Find where the given text appears and provide that cell's center as (X, Y) coordinate. 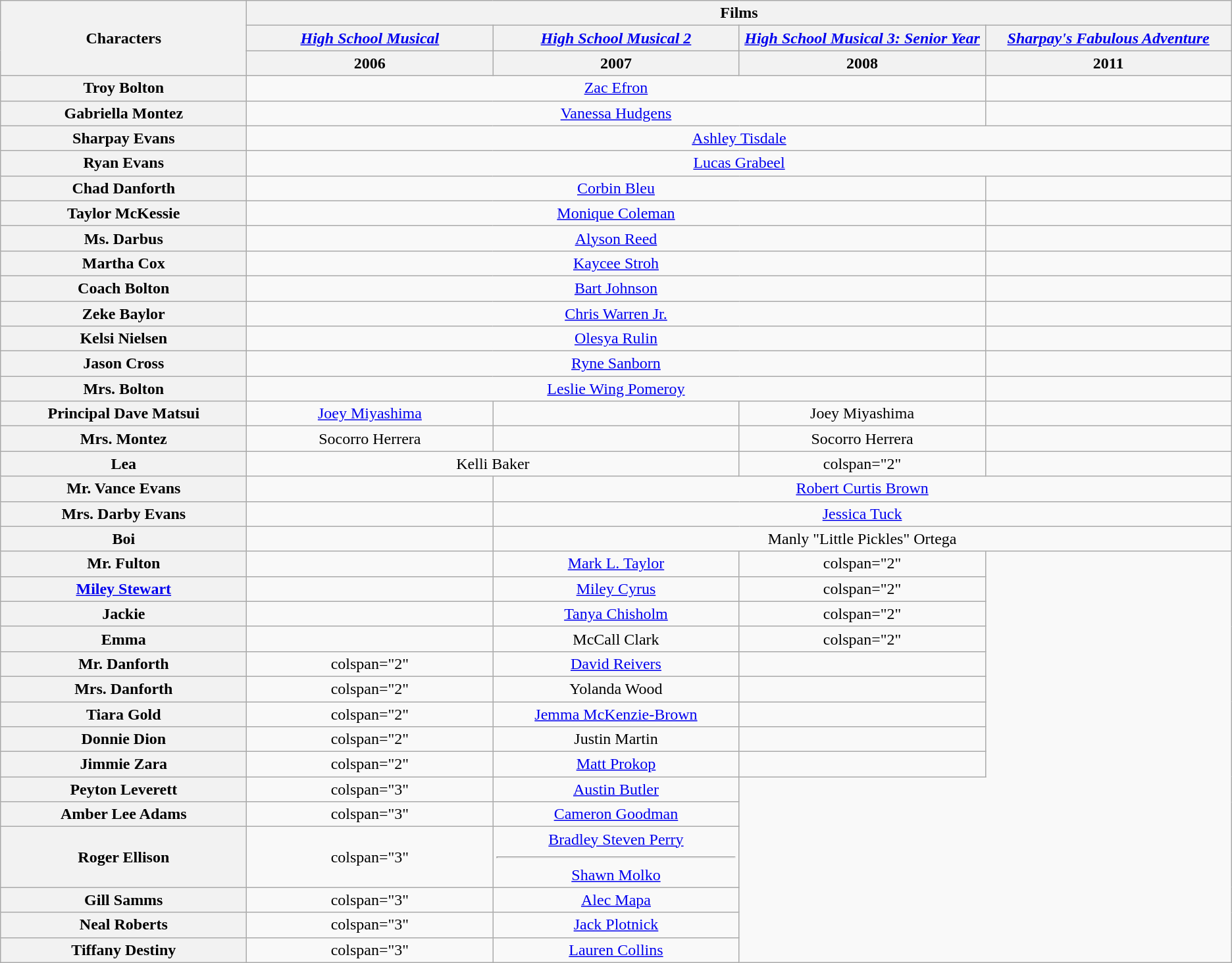
Emma (124, 639)
Tanya Chisholm (616, 614)
Kelsi Nielsen (124, 339)
Jackie (124, 614)
Olesya Rulin (616, 339)
Matt Prokop (616, 764)
Cameron Goodman (616, 814)
High School Musical 2 (616, 38)
2011 (1108, 63)
Jimmie Zara (124, 764)
Troy Bolton (124, 88)
Sharpay's Fabulous Adventure (1108, 38)
2007 (616, 63)
Kelli Baker (493, 464)
Manly "Little Pickles" Ortega (862, 539)
Lea (124, 464)
Monique Coleman (616, 213)
Mrs. Darby Evans (124, 514)
Lauren Collins (616, 950)
Taylor McKessie (124, 213)
Mark L. Taylor (616, 564)
Boi (124, 539)
2008 (862, 63)
Tiffany Destiny (124, 950)
Austin Butler (616, 789)
Miley Cyrus (616, 589)
Films (739, 13)
Jack Plotnick (616, 925)
Martha Cox (124, 263)
Alyson Reed (616, 238)
Justin Martin (616, 739)
Miley Stewart (124, 589)
Chris Warren Jr. (616, 314)
High School Musical 3: Senior Year (862, 38)
Mr. Danforth (124, 664)
Kaycee Stroh (616, 263)
High School Musical (370, 38)
Ryan Evans (124, 163)
Mr. Fulton (124, 564)
Robert Curtis Brown (862, 489)
Corbin Bleu (616, 188)
Alec Mapa (616, 900)
Vanessa Hudgens (616, 113)
Bradley Steven PerryShawn Molko (616, 857)
Zac Efron (616, 88)
Characters (124, 38)
Mrs. Bolton (124, 389)
Peyton Leverett (124, 789)
Coach Bolton (124, 288)
McCall Clark (616, 639)
David Reivers (616, 664)
Mrs. Montez (124, 439)
Neal Roberts (124, 925)
Roger Ellison (124, 857)
Jessica Tuck (862, 514)
Yolanda Wood (616, 689)
Gabriella Montez (124, 113)
2006 (370, 63)
Ashley Tisdale (739, 138)
Amber Lee Adams (124, 814)
Tiara Gold (124, 714)
Ryne Sanborn (616, 364)
Chad Danforth (124, 188)
Bart Johnson (616, 288)
Sharpay Evans (124, 138)
Leslie Wing Pomeroy (616, 389)
Mrs. Danforth (124, 689)
Ms. Darbus (124, 238)
Mr. Vance Evans (124, 489)
Zeke Baylor (124, 314)
Lucas Grabeel (739, 163)
Donnie Dion (124, 739)
Jason Cross (124, 364)
Gill Samms (124, 900)
Principal Dave Matsui (124, 414)
Jemma McKenzie-Brown (616, 714)
